Return the [x, y] coordinate for the center point of the cell that contains the specified text.  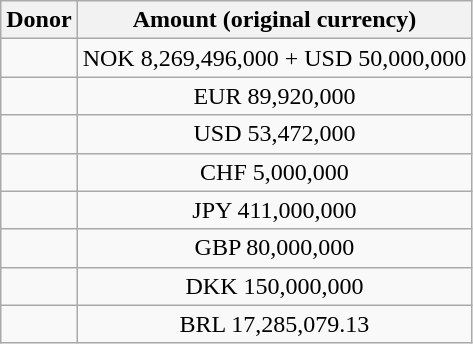
NOK 8,269,496,000 + USD 50,000,000 [274, 58]
JPY 411,000,000 [274, 210]
Amount (original currency) [274, 20]
BRL 17,285,079.13 [274, 324]
GBP 80,000,000 [274, 248]
USD 53,472,000 [274, 134]
CHF 5,000,000 [274, 172]
Donor [39, 20]
EUR 89,920,000 [274, 96]
DKK 150,000,000 [274, 286]
